Extract the (X, Y) coordinate from the center of the cell holding the provided text.  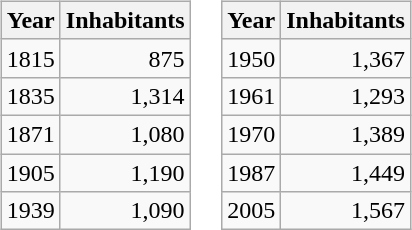
1,567 (346, 211)
1987 (252, 173)
1815 (30, 58)
1,080 (125, 134)
1939 (30, 211)
1,190 (125, 173)
1,293 (346, 96)
1,367 (346, 58)
1,449 (346, 173)
1871 (30, 134)
2005 (252, 211)
1,314 (125, 96)
1970 (252, 134)
1835 (30, 96)
1905 (30, 173)
1950 (252, 58)
875 (125, 58)
1,090 (125, 211)
1961 (252, 96)
1,389 (346, 134)
